Pinpoint the cell where the given text exists, returning its (x, y) midpoint coordinate. 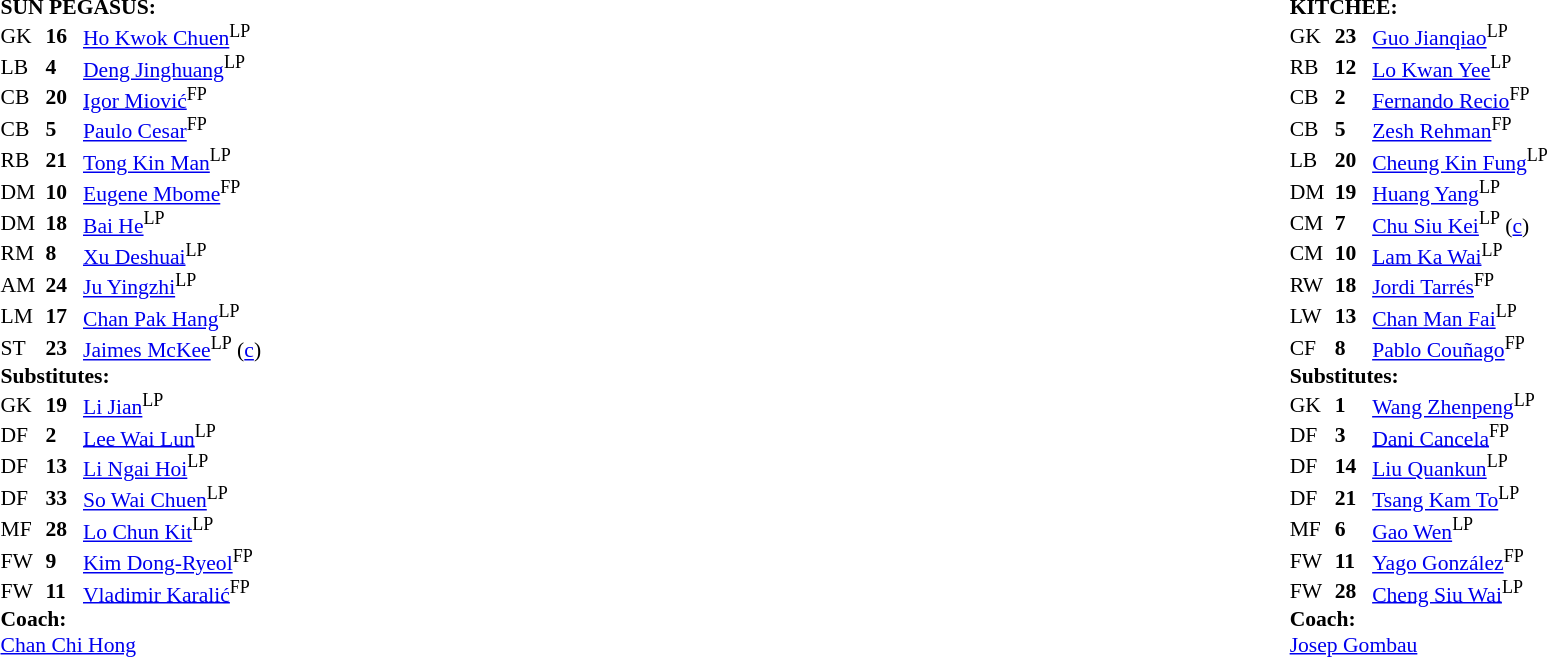
Lo Chun KitLP (172, 528)
RW (1312, 286)
33 (65, 498)
Li Ngai HoiLP (172, 466)
Liu QuankunLP (1460, 466)
Wang ZhenpengLP (1460, 404)
Gao WenLP (1460, 528)
Fernando RecioFP (1460, 98)
7 (1354, 222)
Cheng Siu WaiLP (1460, 592)
Chu Siu KeiLP (c) (1460, 222)
9 (65, 560)
Jaimes McKeeLP (c) (172, 348)
Bai HeLP (172, 222)
Lee Wai LunLP (172, 436)
CF (1312, 348)
17 (65, 316)
Tong Kin ManLP (172, 160)
Lo Kwan YeeLP (1460, 66)
6 (1354, 528)
LW (1312, 316)
24 (65, 286)
Ju YingzhiLP (172, 286)
14 (1354, 466)
Li JianLP (172, 404)
Deng JinghuangLP (172, 66)
Dani CancelaFP (1460, 436)
Jordi TarrésFP (1460, 286)
Pablo CouñagoFP (1460, 348)
4 (65, 66)
Xu DeshuaiLP (172, 254)
So Wai ChuenLP (172, 498)
Tsang Kam ToLP (1460, 498)
Cheung Kin FungLP (1460, 160)
Lam Ka WaiLP (1460, 254)
Zesh RehmanFP (1460, 130)
3 (1354, 436)
ST (22, 348)
Eugene MbomeFP (172, 192)
RM (22, 254)
Ho Kwok ChuenLP (172, 36)
Vladimir KaralićFP (172, 592)
Chan Man FaiLP (1460, 316)
LM (22, 316)
Huang YangLP (1460, 192)
Igor MiovićFP (172, 98)
Kim Dong-RyeolFP (172, 560)
Yago GonzálezFP (1460, 560)
AM (22, 286)
Guo JianqiaoLP (1460, 36)
Paulo CesarFP (172, 130)
Chan Pak HangLP (172, 316)
1 (1354, 404)
16 (65, 36)
12 (1354, 66)
